Determine the (X, Y) coordinate at the center of the cell enclosing the given text.  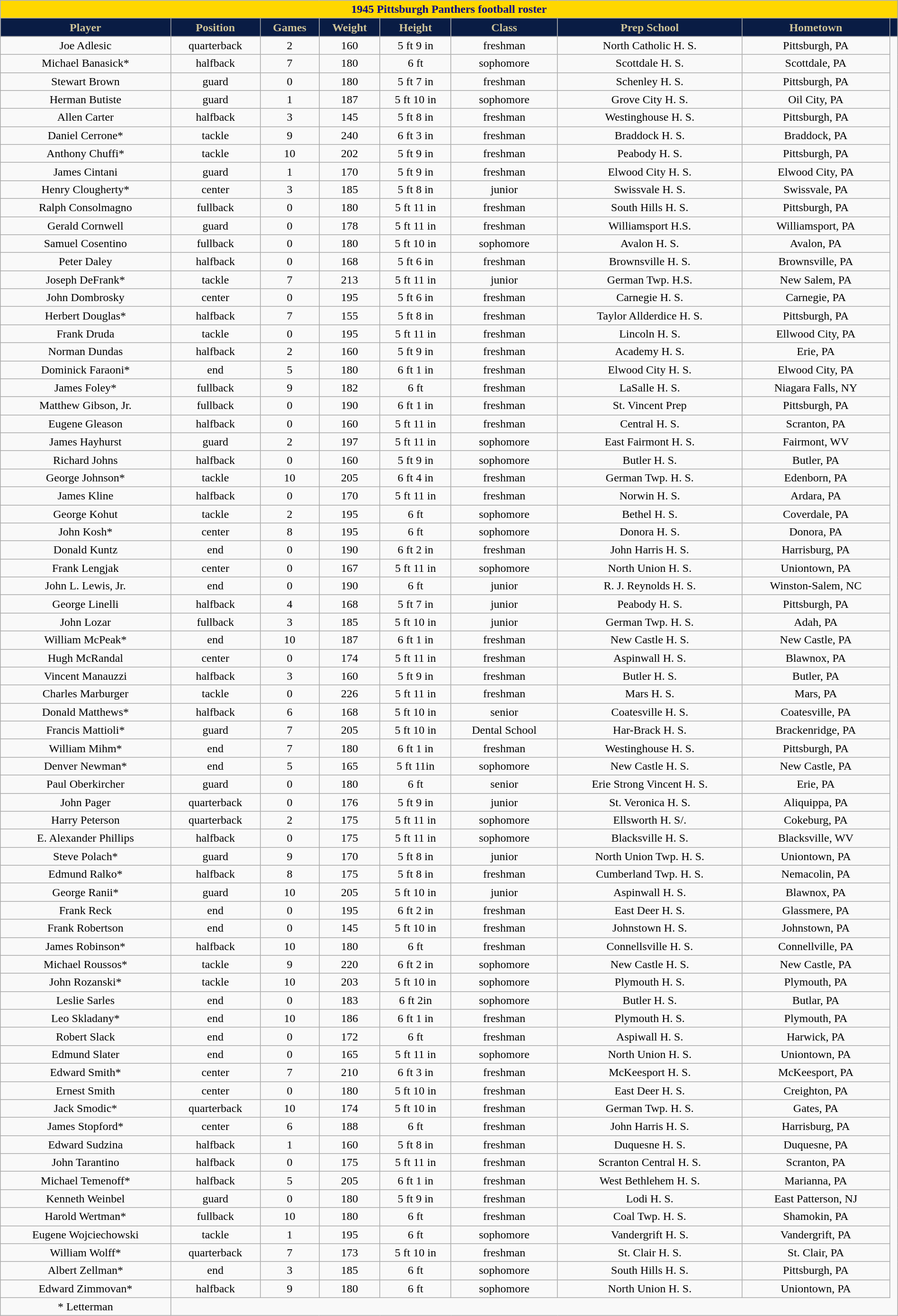
James Kline (85, 496)
Carnegie, PA (816, 298)
Steve Polach* (85, 856)
Scottdale, PA (816, 63)
Swissvale H. S. (650, 189)
167 (350, 568)
St. Clair H. S. (650, 1253)
186 (350, 1018)
North Union Twp. H. S. (650, 856)
John Kosh* (85, 532)
Taylor Allderdice H. S. (650, 316)
203 (350, 982)
Brownsville, PA (816, 262)
Duquesne, PA (816, 1145)
Michael Temenoff* (85, 1181)
Daniel Cerrone* (85, 135)
St. Veronica H. S. (650, 802)
Creighton, PA (816, 1090)
Lodi H. S. (650, 1199)
Leslie Sarles (85, 1000)
172 (350, 1036)
Stewart Brown (85, 81)
Gates, PA (816, 1109)
Frank Robertson (85, 928)
Nemacolin, PA (816, 874)
Position (215, 27)
Henry Clougherty* (85, 189)
James Robinson* (85, 946)
Har-Brack H. S. (650, 730)
Braddock, PA (816, 135)
John Tarantino (85, 1163)
Harold Wertman* (85, 1217)
George Johnson* (85, 478)
Glassmere, PA (816, 910)
Dominick Faraoni* (85, 370)
Coverdale, PA (816, 514)
James Cintani (85, 171)
Matthew Gibson, Jr. (85, 406)
Francis Mattioli* (85, 730)
Lincoln H. S. (650, 334)
Scranton Central H. S. (650, 1163)
James Hayhurst (85, 442)
Johnstown H. S. (650, 928)
6 ft 4 in (415, 478)
New Salem, PA (816, 280)
Frank Reck (85, 910)
Scottdale H. S. (650, 63)
Adah, PA (816, 622)
John Pager (85, 802)
Michael Roussos* (85, 964)
Braddock H. S. (650, 135)
Leo Skladany* (85, 1018)
Edenborn, PA (816, 478)
Blacksville, WV (816, 838)
Edward Smith* (85, 1072)
Brackenridge, PA (816, 730)
213 (350, 280)
Ardara, PA (816, 496)
Dental School (504, 730)
George Kohut (85, 514)
German Twp. H.S. (650, 280)
Edward Sudzina (85, 1145)
Ellsworth H. S/. (650, 820)
Ralph Consolmagno (85, 207)
Class (504, 27)
Frank Druda (85, 334)
Williamsport, PA (816, 226)
Hometown (816, 27)
Anthony Chuffi* (85, 153)
Fairmont, WV (816, 442)
Butlar, PA (816, 1000)
James Stopford* (85, 1127)
* Letterman (85, 1307)
Vandergrift, PA (816, 1235)
John Rozanski* (85, 982)
Johnstown, PA (816, 928)
Avalon, PA (816, 244)
Norman Dundas (85, 352)
Central H. S. (650, 424)
Harwick, PA (816, 1036)
Swissvale, PA (816, 189)
226 (350, 694)
Edmund Ralko* (85, 874)
Marianna, PA (816, 1181)
202 (350, 153)
Herbert Douglas* (85, 316)
155 (350, 316)
Shamokin, PA (816, 1217)
William Mihm* (85, 748)
4 (289, 604)
Connellsville H. S. (650, 946)
240 (350, 135)
Connellville, PA (816, 946)
St. Vincent Prep (650, 406)
Duquesne H. S. (650, 1145)
Mars H. S. (650, 694)
Erie Strong Vincent H. S. (650, 784)
173 (350, 1253)
George Ranii* (85, 892)
Ernest Smith (85, 1090)
John L. Lewis, Jr. (85, 586)
Bethel H. S. (650, 514)
Height (415, 27)
Edmund Slater (85, 1054)
Oil City, PA (816, 99)
210 (350, 1072)
Samuel Cosentino (85, 244)
Gerald Cornwell (85, 226)
McKeesport, PA (816, 1072)
Prep School (650, 27)
Hugh McRandal (85, 658)
Joe Adlesic (85, 45)
Carnegie H. S. (650, 298)
Williamsport H.S. (650, 226)
Eugene Wojciechowski (85, 1235)
Blacksville H. S. (650, 838)
Games (289, 27)
LaSalle H. S. (650, 388)
Richard Johns (85, 460)
Kenneth Weinbel (85, 1199)
Donald Matthews* (85, 712)
Vincent Manauzzi (85, 676)
Cokeburg, PA (816, 820)
178 (350, 226)
Player (85, 27)
197 (350, 442)
Frank Lengjak (85, 568)
183 (350, 1000)
West Bethlehem H. S. (650, 1181)
Winston-Salem, NC (816, 586)
176 (350, 802)
188 (350, 1127)
Herman Butiste (85, 99)
Grove City H. S. (650, 99)
Donora H. S. (650, 532)
Ellwood City, PA (816, 334)
Robert Slack (85, 1036)
Vandergrift H. S. (650, 1235)
Coal Twp. H. S. (650, 1217)
Jack Smodic* (85, 1109)
Edward Zimmovan* (85, 1289)
North Catholic H. S. (650, 45)
1945 Pittsburgh Panthers football roster (449, 9)
Paul Oberkircher (85, 784)
Aliquippa, PA (816, 802)
5 ft 11in (415, 766)
Coatesville, PA (816, 712)
John Dombrosky (85, 298)
John Lozar (85, 622)
E. Alexander Phillips (85, 838)
Denver Newman* (85, 766)
220 (350, 964)
Coatesville H. S. (650, 712)
Donora, PA (816, 532)
St. Clair, PA (816, 1253)
Joseph DeFrank* (85, 280)
Academy H. S. (650, 352)
R. J. Reynolds H. S. (650, 586)
Michael Banasick* (85, 63)
Eugene Gleason (85, 424)
Avalon H. S. (650, 244)
6 ft 2in (415, 1000)
Weight (350, 27)
Donald Kuntz (85, 550)
Brownsville H. S. (650, 262)
East Patterson, NJ (816, 1199)
Aspiwall H. S. (650, 1036)
James Foley* (85, 388)
Albert Zellman* (85, 1271)
McKeesport H. S. (650, 1072)
Allen Carter (85, 117)
George Linelli (85, 604)
East Fairmont H. S. (650, 442)
182 (350, 388)
Schenley H. S. (650, 81)
Mars, PA (816, 694)
Cumberland Twp. H. S. (650, 874)
Charles Marburger (85, 694)
Harry Peterson (85, 820)
Niagara Falls, NY (816, 388)
William Wolff* (85, 1253)
William McPeak* (85, 640)
Norwin H. S. (650, 496)
Peter Daley (85, 262)
